For the text-containing cell, return its midpoint in [x, y] coordinate format. 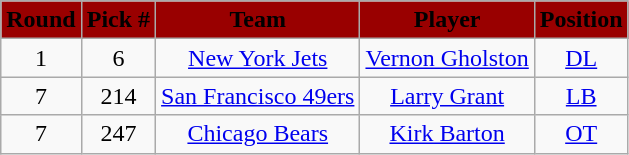
6 [118, 58]
Team [258, 20]
Player [447, 20]
247 [118, 134]
Vernon Gholston [447, 58]
Kirk Barton [447, 134]
Larry Grant [447, 96]
214 [118, 96]
San Francisco 49ers [258, 96]
LB [581, 96]
Position [581, 20]
1 [41, 58]
OT [581, 134]
Chicago Bears [258, 134]
Pick # [118, 20]
Round [41, 20]
New York Jets [258, 58]
DL [581, 58]
